Capture the cell that displays the provided text and extract its [X, Y] central coordinate. 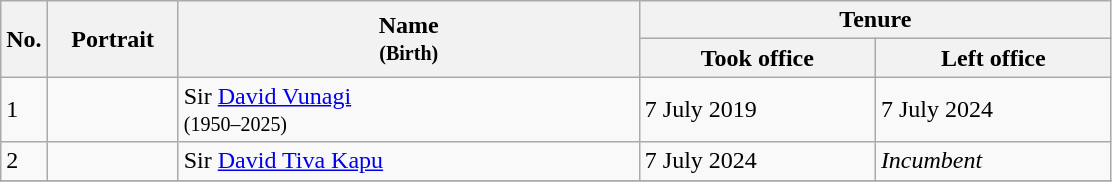
1 [24, 110]
Portrait [112, 39]
Sir David Vunagi(1950–2025) [408, 110]
Tenure [875, 20]
Took office [757, 58]
2 [24, 161]
Name(Birth) [408, 39]
Left office [993, 58]
Sir David Tiva Kapu [408, 161]
7 July 2019 [757, 110]
No. [24, 39]
Incumbent [993, 161]
